Determine the [X, Y] coordinate at the center of the cell enclosing the given text.  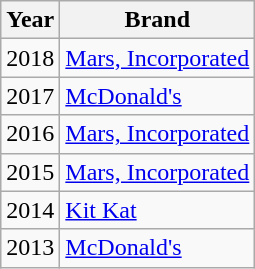
2013 [30, 248]
2015 [30, 172]
Year [30, 20]
Brand [158, 20]
2017 [30, 96]
Kit Kat [158, 210]
2016 [30, 134]
2018 [30, 58]
2014 [30, 210]
